Capture the cell that displays the provided text and extract its [X, Y] central coordinate. 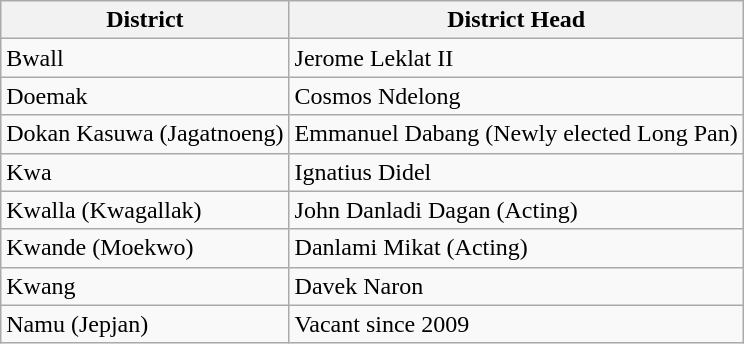
Dokan Kasuwa (Jagatnoeng) [145, 134]
Davek Naron [516, 286]
District [145, 20]
Kwalla (Kwagallak) [145, 210]
Bwall [145, 58]
Namu (Jepjan) [145, 324]
Cosmos Ndelong [516, 96]
Jerome Leklat II [516, 58]
Kwang [145, 286]
Danlami Mikat (Acting) [516, 248]
Vacant since 2009 [516, 324]
John Danladi Dagan (Acting) [516, 210]
Emmanuel Dabang (Newly elected Long Pan) [516, 134]
Kwande (Moekwo) [145, 248]
Doemak [145, 96]
Kwa [145, 172]
District Head [516, 20]
Ignatius Didel [516, 172]
